Capture the cell that displays the provided text and extract its [X, Y] central coordinate. 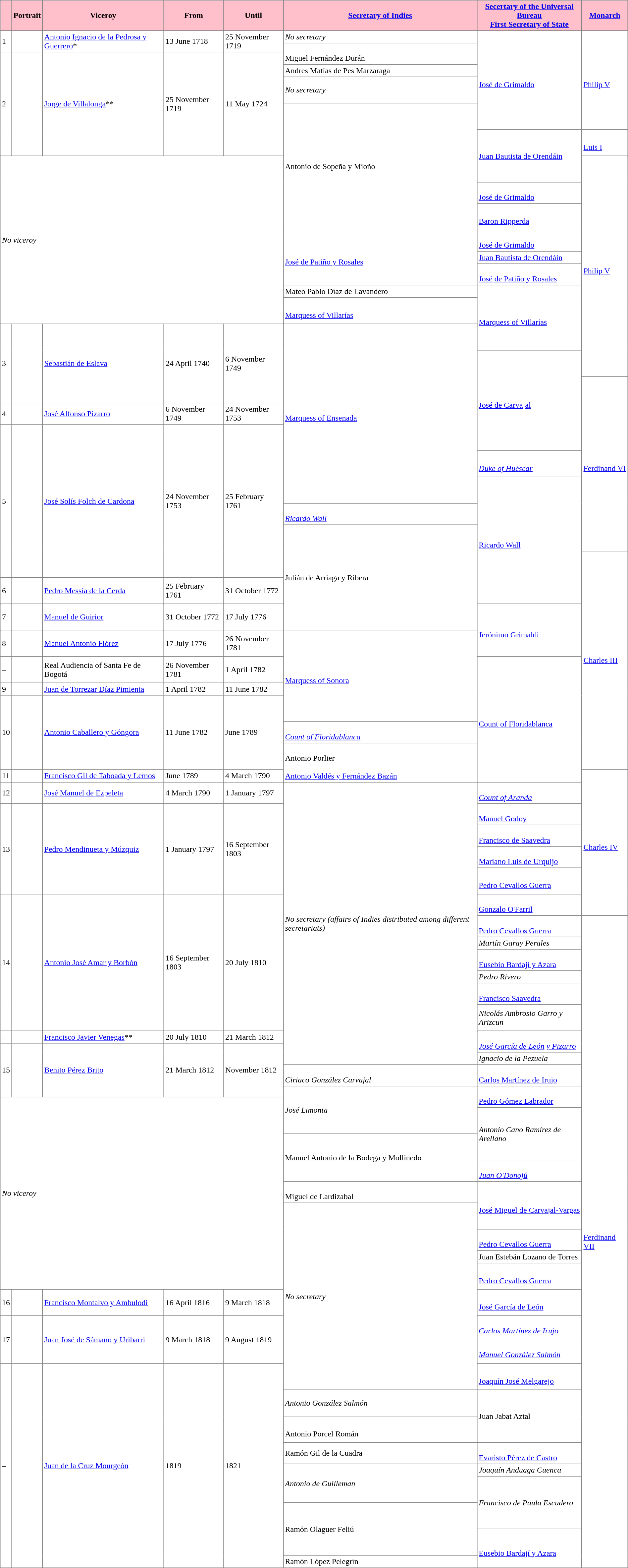
Pedro Mendinueta y Múzquiz [103, 849]
Antonio PorlierAntonio Valdés y Fernández Bazán [380, 763]
14 [6, 962]
Francisco Gil de Taboada y Lemos [103, 776]
Francisco de Paula Escudero [529, 1503]
Charles IV [605, 842]
José Manuel de Ezpeleta [103, 793]
Ferdinand VI [605, 464]
Francisco Saavedra [529, 994]
Ramón Olaguer Feliú [380, 1529]
José de Carvajal [529, 400]
17 [6, 1340]
Juan O'Donojú [529, 1171]
Mateo Pablo Díaz de Lavandero [380, 291]
Martín Garay Perales [529, 943]
7 [6, 617]
Manuel González Salmón [529, 1350]
4 [6, 414]
Antonio José Amar y Borbón [103, 962]
Juan Estebán Lozano de Torres [529, 1257]
Francisco Javier Venegas** [103, 1037]
Marquess of Sonora [380, 676]
Pedro Rivero [529, 977]
1821 [253, 1466]
5 [6, 501]
Andres Matías de Pes Marzaraga [380, 71]
Francisco Montalvo y Ambulodi [103, 1303]
Juan de la Cruz Mourgeón [103, 1466]
Marquess of Ensenada [380, 414]
11 [6, 776]
Nicolás Ambrosio Garro y Arizcun [529, 1018]
10 [6, 732]
Antonio Caballero y Góngora [103, 732]
Ramón López Pelegrín [380, 1562]
José Alfonso Pizarro [103, 414]
12 [6, 793]
Duke of Huéscar [529, 464]
3 [6, 363]
Secretary of Indies [380, 16]
16 [6, 1303]
Juan de Torrezar Díaz Pimienta [103, 689]
9 August 1819 [253, 1340]
Until [253, 16]
Manuel de Guirior [103, 617]
Jerónimo Grimaldi [529, 630]
José Limonta [380, 1110]
Joaquín José Melgarejo [529, 1377]
2 [6, 104]
Pedro Messía de la Cerda [103, 591]
Juan José de Sámano y Uribarri [103, 1340]
Secertary of the Universal BureauFirst Secretary of State [529, 16]
Miguel de Lardizabal [380, 1192]
Julián de Arriaga y Ribera [380, 577]
Baron Ripperda [529, 217]
Real Audiencia of Santa Fe de Bogotá [103, 670]
13 June 1718 [193, 41]
Charles III [605, 660]
Antonio Cano Ramírez de Arellano [529, 1133]
13 [6, 849]
José Miguel de Carvajal-Vargas [529, 1205]
16 April 1816 [193, 1303]
Count of Aranda [529, 793]
Juan Jabat Aztal [529, 1416]
Sebastián de Eslava [103, 363]
José García de León y Pizarro [529, 1041]
Pedro Gómez Labrador [529, 1097]
Antonio Ignacio de la Pedrosa y Guerrero* [103, 41]
Manuel Antonio Flórez [103, 643]
José García de León [529, 1303]
Antonio González Salmón [380, 1403]
Ciriaco González Carvajal [380, 1075]
José Solís Folch de Cardona [103, 501]
Joaquín Anduaga Cuenca [529, 1470]
Jorge de Villalonga** [103, 104]
15 [6, 1070]
Antonio de Sopeña y Mioño [380, 166]
9 [6, 689]
Miguel Fernández Durán [380, 54]
Mariano Luis de Urquijo [529, 857]
Ignacio de la Pezuela [529, 1059]
1819 [193, 1466]
Antonio Porcel Román [380, 1429]
Antonio de Guilleman [380, 1483]
24 April 1740 [193, 363]
6 [6, 591]
Portrait [27, 16]
Ramón Gil de la Cuadra [380, 1453]
Manuel Godoy [529, 814]
8 [6, 643]
Gonzalo O'Farril [529, 905]
Evaristo Pérez de Castro [529, 1453]
Ferdinand VII [605, 1242]
Monarch [605, 16]
Viceroy [103, 16]
11 May 1724 [253, 104]
November 1812 [253, 1070]
Benito Pérez Brito [103, 1070]
1 [6, 41]
Luis I [605, 143]
From [193, 16]
No secretary (affairs of Indies distributed among different secretariats) [380, 923]
Francisco de Saavedra [529, 836]
Manuel Antonio de la Bodega y Mollinedo [380, 1158]
